For the text-containing cell, return its midpoint in (x, y) coordinate format. 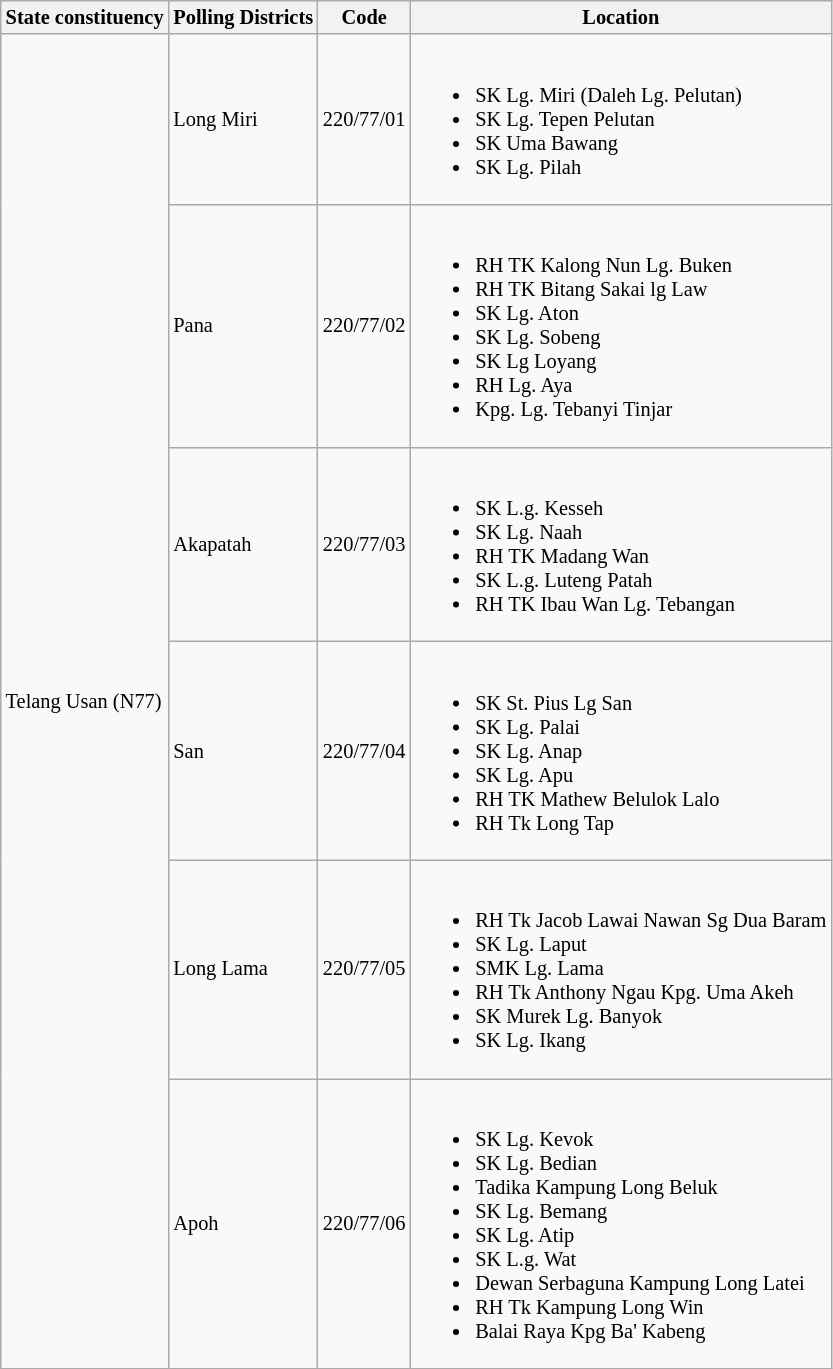
San (243, 750)
220/77/04 (364, 750)
Long Miri (243, 119)
220/77/03 (364, 544)
SK Lg. Miri (Daleh Lg. Pelutan)SK Lg. Tepen PelutanSK Uma BawangSK Lg. Pilah (620, 119)
220/77/02 (364, 325)
Apoh (243, 1223)
Polling Districts (243, 17)
SK St. Pius Lg SanSK Lg. PalaiSK Lg. AnapSK Lg. ApuRH TK Mathew Belulok LaloRH Tk Long Tap (620, 750)
220/77/05 (364, 969)
Pana (243, 325)
Telang Usan (N77) (85, 702)
220/77/01 (364, 119)
220/77/06 (364, 1223)
Long Lama (243, 969)
SK L.g. KessehSK Lg. NaahRH TK Madang WanSK L.g. Luteng PatahRH TK Ibau Wan Lg. Tebangan (620, 544)
Code (364, 17)
Location (620, 17)
Akapatah (243, 544)
State constituency (85, 17)
RH TK Kalong Nun Lg. BukenRH TK Bitang Sakai lg LawSK Lg. AtonSK Lg. SobengSK Lg LoyangRH Lg. AyaKpg. Lg. Tebanyi Tinjar (620, 325)
RH Tk Jacob Lawai Nawan Sg Dua BaramSK Lg. LaputSMK Lg. LamaRH Tk Anthony Ngau Kpg. Uma AkehSK Murek Lg. BanyokSK Lg. Ikang (620, 969)
